Return [x, y] of the center of cell containing provided text 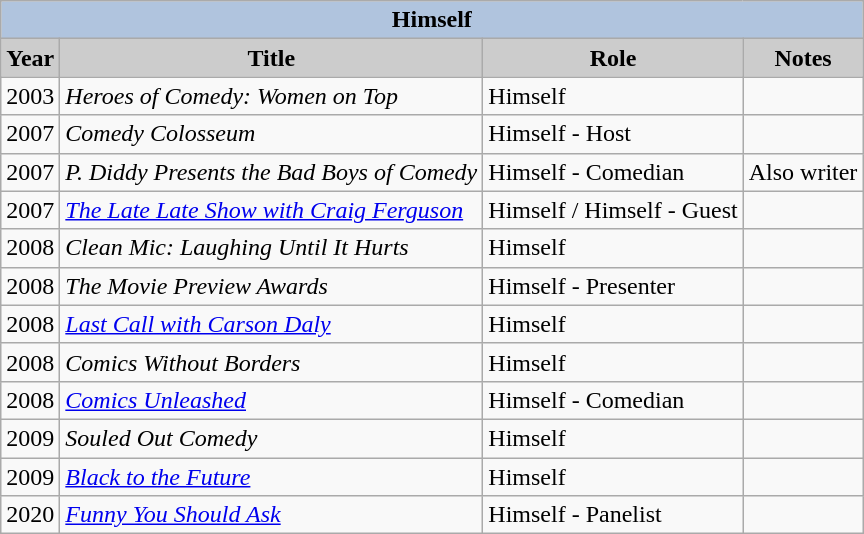
Also writer [803, 172]
Himself - Presenter [613, 286]
Year [30, 58]
2020 [30, 515]
The Movie Preview Awards [272, 286]
Comics Without Borders [272, 362]
2003 [30, 96]
Comedy Colosseum [272, 134]
Title [272, 58]
Heroes of Comedy: Women on Top [272, 96]
Comics Unleashed [272, 400]
Clean Mic: Laughing Until It Hurts [272, 248]
Himself / Himself - Guest [613, 210]
Funny You Should Ask [272, 515]
P. Diddy Presents the Bad Boys of Comedy [272, 172]
Black to the Future [272, 477]
Souled Out Comedy [272, 438]
Role [613, 58]
Notes [803, 58]
Last Call with Carson Daly [272, 324]
The Late Late Show with Craig Ferguson [272, 210]
Himself - Host [613, 134]
Himself - Panelist [613, 515]
